Detect which cell encompasses the target text, then output its [X, Y] center coordinate. 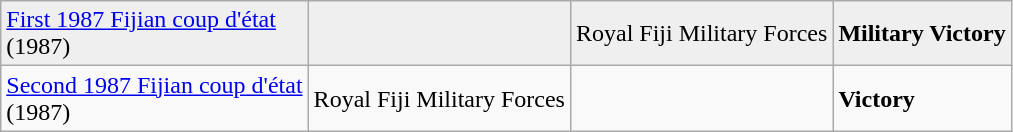
Second 1987 Fijian coup d'état(1987) [154, 98]
Victory [922, 98]
Military Victory [922, 34]
First 1987 Fijian coup d'état(1987) [154, 34]
